Search for the cell housing the specified text and yield its (x, y) center coordinate. 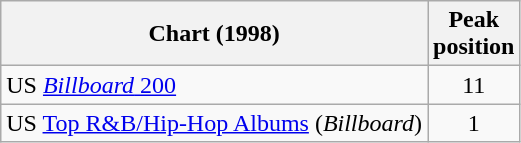
Chart (1998) (214, 34)
US Top R&B/Hip-Hop Albums (Billboard) (214, 123)
11 (474, 85)
Peakposition (474, 34)
US Billboard 200 (214, 85)
1 (474, 123)
